Find where the given text appears and provide that cell's center as [x, y] coordinate. 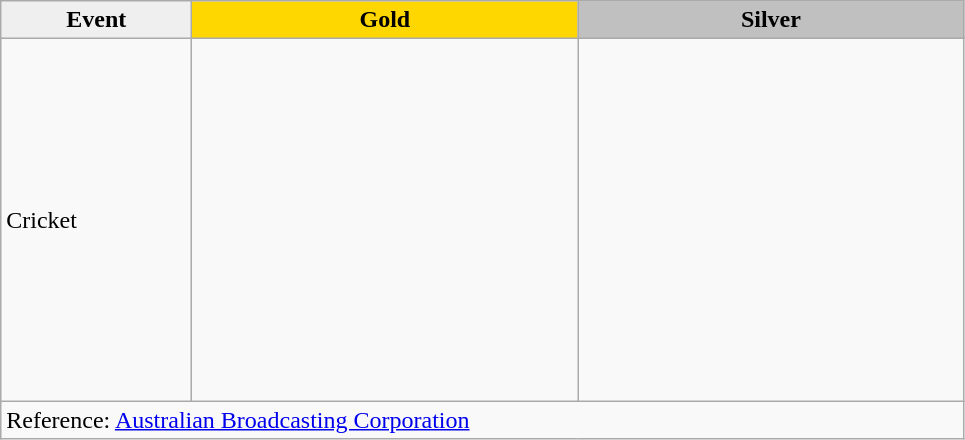
Event [96, 20]
Cricket [96, 220]
Gold [385, 20]
Reference: Australian Broadcasting Corporation [482, 420]
Silver [771, 20]
